Scan for the cell matching the given text and deliver its [x, y] coordinate at center. 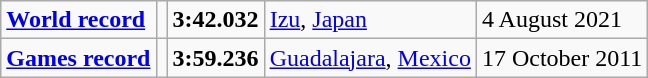
17 October 2011 [562, 58]
World record [78, 20]
Izu, Japan [370, 20]
3:59.236 [216, 58]
Guadalajara, Mexico [370, 58]
Games record [78, 58]
3:42.032 [216, 20]
4 August 2021 [562, 20]
